Return the (X, Y) coordinate for the center point of the cell that contains the specified text.  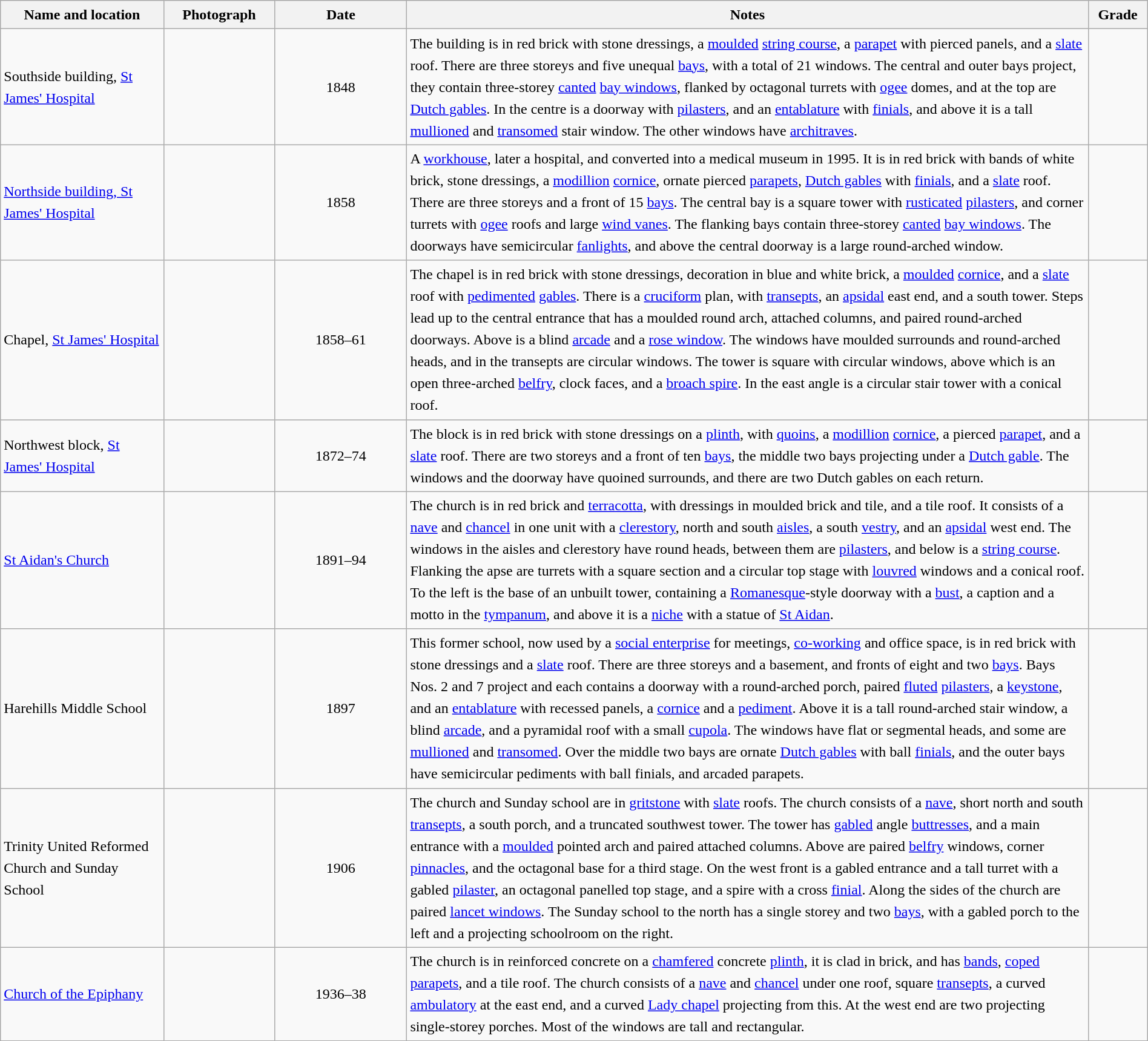
Northwest block, St James' Hospital (82, 455)
Church of the Epiphany (82, 994)
Name and location (82, 15)
1858–61 (341, 340)
Date (341, 15)
St Aidan's Church (82, 560)
Harehills Middle School (82, 708)
Trinity United Reformed Church and Sunday School (82, 868)
1936–38 (341, 994)
1897 (341, 708)
Grade (1118, 15)
Notes (747, 15)
Chapel, St James' Hospital (82, 340)
1848 (341, 87)
1858 (341, 202)
Southside building, St James' Hospital (82, 87)
Photograph (219, 15)
1872–74 (341, 455)
Northside building, St James' Hospital (82, 202)
1891–94 (341, 560)
1906 (341, 868)
